Identify which cell holds the provided text, then report its [x, y] central coordinate. 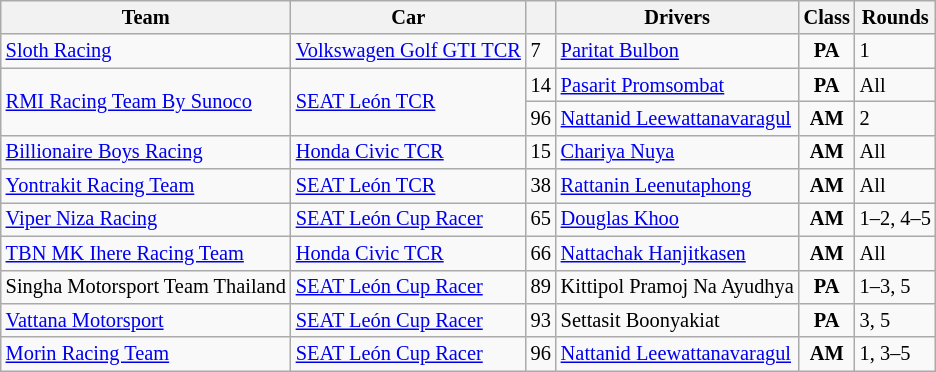
3, 5 [896, 320]
38 [541, 186]
Volkswagen Golf GTI TCR [408, 51]
Morin Racing Team [146, 354]
TBN MK Ihere Racing Team [146, 253]
RMI Racing Team By Sunoco [146, 102]
Chariya Nuya [678, 152]
Douglas Khoo [678, 219]
Vattana Motorsport [146, 320]
Drivers [678, 17]
Rounds [896, 17]
Viper Niza Racing [146, 219]
Pasarit Promsombat [678, 85]
1 [896, 51]
89 [541, 287]
Rattanin Leenutaphong [678, 186]
1–3, 5 [896, 287]
7 [541, 51]
Car [408, 17]
2 [896, 118]
Team [146, 17]
65 [541, 219]
93 [541, 320]
Yontrakit Racing Team [146, 186]
Sloth Racing [146, 51]
Nattachak Hanjitkasen [678, 253]
66 [541, 253]
1–2, 4–5 [896, 219]
Paritat Bulbon [678, 51]
Singha Motorsport Team Thailand [146, 287]
Kittipol Pramoj Na Ayudhya [678, 287]
15 [541, 152]
Billionaire Boys Racing [146, 152]
Class [827, 17]
Settasit Boonyakiat [678, 320]
14 [541, 85]
1, 3–5 [896, 354]
